Search for the cell housing the specified text and yield its [x, y] center coordinate. 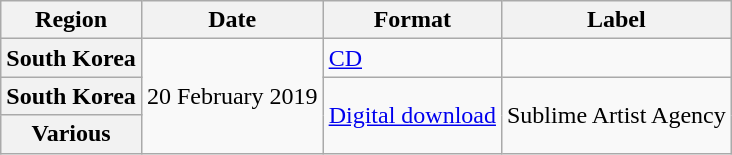
CD [412, 58]
20 February 2019 [232, 96]
Label [616, 20]
Various [72, 134]
Date [232, 20]
Region [72, 20]
Digital download [412, 115]
Sublime Artist Agency [616, 115]
Format [412, 20]
